Scan for the cell matching the given text and deliver its (x, y) coordinate at center. 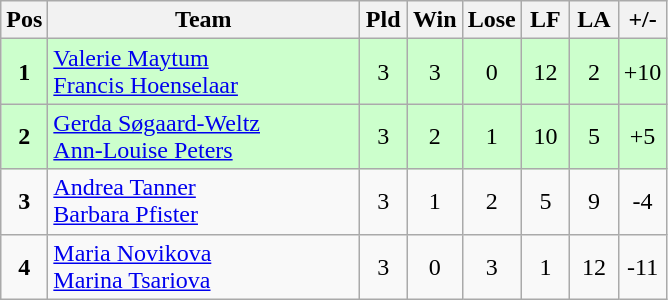
LF (546, 20)
Andrea Tanner Barbara Pfister (204, 202)
Lose (492, 20)
Win (434, 20)
+5 (642, 136)
4 (24, 266)
+10 (642, 72)
10 (546, 136)
-11 (642, 266)
Valerie Maytum Francis Hoenselaar (204, 72)
Maria Novikova Marina Tsariova (204, 266)
Pos (24, 20)
LA (594, 20)
Gerda Søgaard-Weltz Ann-Louise Peters (204, 136)
+/- (642, 20)
Pld (384, 20)
Team (204, 20)
9 (594, 202)
-4 (642, 202)
